For the text-containing cell, return its midpoint in [X, Y] coordinate format. 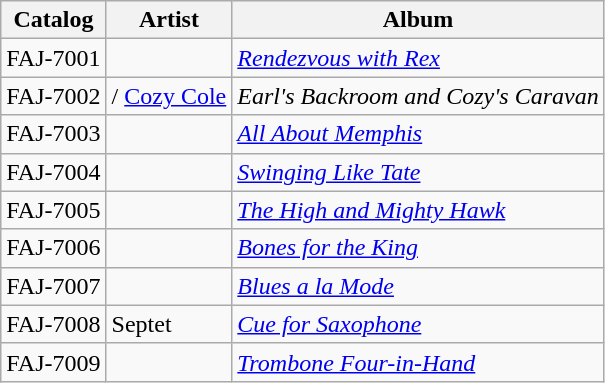
FAJ-7008 [54, 324]
Trombone Four-in-Hand [418, 362]
Album [418, 20]
FAJ-7004 [54, 172]
FAJ-7001 [54, 58]
Septet [169, 324]
Blues a la Mode [418, 286]
Earl's Backroom and Cozy's Caravan [418, 96]
Rendezvous with Rex [418, 58]
All About Memphis [418, 134]
Swinging Like Tate [418, 172]
FAJ-7003 [54, 134]
FAJ-7007 [54, 286]
Artist [169, 20]
The High and Mighty Hawk [418, 210]
FAJ-7006 [54, 248]
FAJ-7009 [54, 362]
Bones for the King [418, 248]
FAJ-7005 [54, 210]
FAJ-7002 [54, 96]
Cue for Saxophone [418, 324]
/ Cozy Cole [169, 96]
Catalog [54, 20]
